Capture the cell that displays the provided text and extract its (x, y) central coordinate. 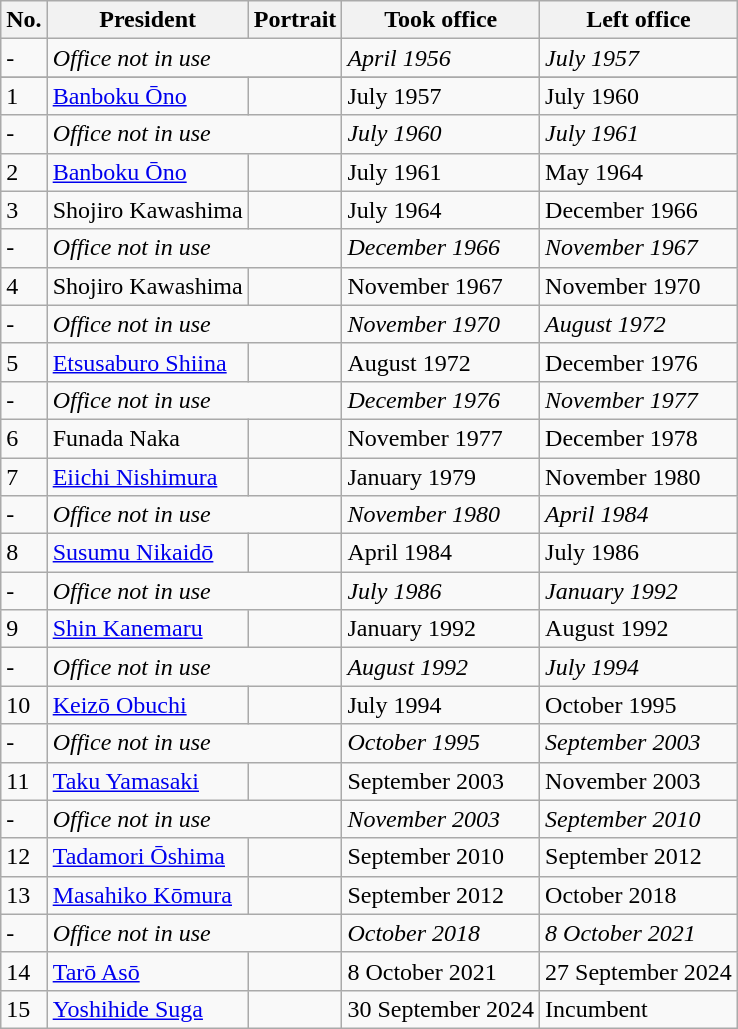
3 (24, 210)
Funada Naka (148, 438)
Left office (639, 20)
Shin Kanemaru (148, 629)
May 1964 (639, 172)
6 (24, 438)
January 1979 (441, 477)
10 (24, 705)
15 (24, 1009)
30 September 2024 (441, 1009)
Susumu Nikaidō (148, 553)
4 (24, 286)
9 (24, 629)
Keizō Obuchi (148, 705)
1 (24, 96)
No. (24, 20)
11 (24, 781)
Yoshihide Suga (148, 1009)
14 (24, 971)
2 (24, 172)
Incumbent (639, 1009)
July 1964 (441, 210)
27 September 2024 (639, 971)
Masahiko Kōmura (148, 895)
December 1978 (639, 438)
Tadamori Ōshima (148, 857)
12 (24, 857)
7 (24, 477)
5 (24, 362)
Taku Yamasaki (148, 781)
Took office (441, 20)
Portrait (295, 20)
8 (24, 553)
President (148, 20)
Eiichi Nishimura (148, 477)
13 (24, 895)
April 1956 (441, 58)
Tarō Asō (148, 971)
Etsusaburo Shiina (148, 362)
